Pinpoint the cell where the given text exists, returning its [x, y] midpoint coordinate. 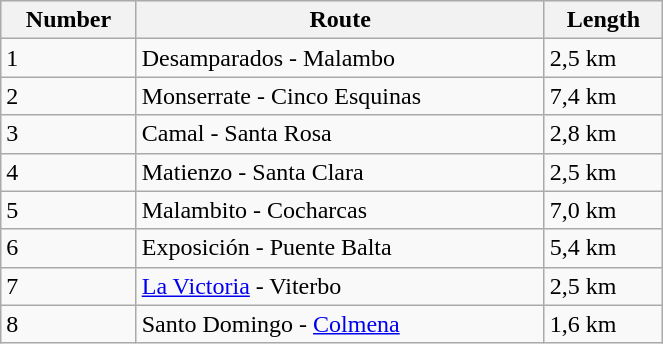
Monserrate - Cinco Esquinas [340, 96]
Number [68, 20]
Matienzo - Santa Clara [340, 172]
Route [340, 20]
5,4 km [604, 248]
4 [68, 172]
8 [68, 324]
7,0 km [604, 210]
3 [68, 134]
7,4 km [604, 96]
La Victoria - Viterbo [340, 286]
1,6 km [604, 324]
6 [68, 248]
Camal - Santa Rosa [340, 134]
7 [68, 286]
2 [68, 96]
Desamparados - Malambo [340, 58]
Santo Domingo - Colmena [340, 324]
Malambito - Cocharcas [340, 210]
Exposición - Puente Balta [340, 248]
1 [68, 58]
Length [604, 20]
5 [68, 210]
2,8 km [604, 134]
